For the text-containing cell, return its midpoint in [x, y] coordinate format. 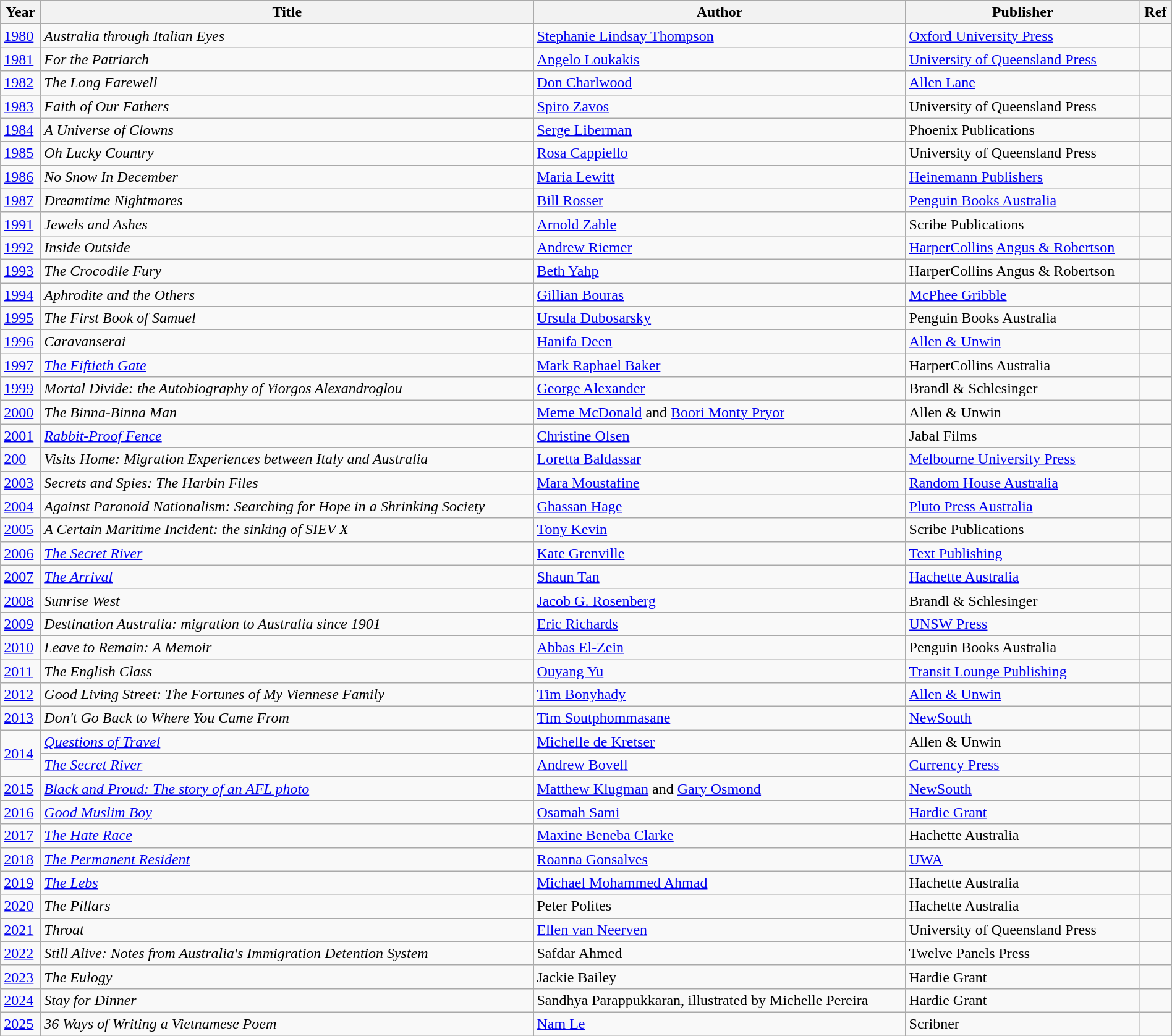
The Long Farewell [287, 83]
Christine Olsen [720, 436]
1991 [21, 224]
UWA [1022, 859]
Year [21, 12]
1996 [21, 342]
Gillian Bouras [720, 295]
The Eulogy [287, 977]
Faith of Our Fathers [287, 106]
1994 [21, 295]
The First Book of Samuel [287, 318]
Eric Richards [720, 624]
The Fiftieth Gate [287, 365]
Maria Lewitt [720, 177]
Oh Lucky Country [287, 153]
2025 [21, 1024]
Good Living Street: The Fortunes of My Viennese Family [287, 695]
Phoenix Publications [1022, 130]
Allen Lane [1022, 83]
2008 [21, 600]
2019 [21, 883]
Peter Polites [720, 906]
Abbas El-Zein [720, 647]
Meme McDonald and Boori Monty Pryor [720, 412]
Serge Liberman [720, 130]
2018 [21, 859]
2023 [21, 977]
Angelo Loukakis [720, 59]
2006 [21, 553]
Black and Proud: The story of an AFL photo [287, 789]
The English Class [287, 671]
1999 [21, 389]
2021 [21, 930]
Heinemann Publishers [1022, 177]
2005 [21, 530]
Ref [1155, 12]
The Permanent Resident [287, 859]
For the Patriarch [287, 59]
2015 [21, 789]
Stay for Dinner [287, 1000]
Against Paranoid Nationalism: Searching for Hope in a Shrinking Society [287, 506]
1997 [21, 365]
McPhee Gribble [1022, 295]
1985 [21, 153]
Loretta Baldassar [720, 459]
Jackie Bailey [720, 977]
Hanifa Deen [720, 342]
Jewels and Ashes [287, 224]
Don Charlwood [720, 83]
Spiro Zavos [720, 106]
Author [720, 12]
No Snow In December [287, 177]
Oxford University Press [1022, 36]
1986 [21, 177]
1995 [21, 318]
1984 [21, 130]
Dreamtime Nightmares [287, 200]
A Universe of Clowns [287, 130]
Scribner [1022, 1024]
Bill Rosser [720, 200]
Rabbit-Proof Fence [287, 436]
Andrew Bovell [720, 765]
Throat [287, 930]
2024 [21, 1000]
Title [287, 12]
Nam Le [720, 1024]
36 Ways of Writing a Vietnamese Poem [287, 1024]
Destination Australia: migration to Australia since 1901 [287, 624]
Secrets and Spies: The Harbin Files [287, 483]
1983 [21, 106]
Ellen van Neerven [720, 930]
2012 [21, 695]
A Certain Maritime Incident: the sinking of SIEV X [287, 530]
Sandhya Parappukkaran, illustrated by Michelle Pereira [720, 1000]
2017 [21, 836]
The Crocodile Fury [287, 271]
Visits Home: Migration Experiences between Italy and Australia [287, 459]
Text Publishing [1022, 553]
2010 [21, 647]
1981 [21, 59]
The Lebs [287, 883]
Twelve Panels Press [1022, 953]
Andrew Riemer [720, 247]
Jabal Films [1022, 436]
Aphrodite and the Others [287, 295]
2004 [21, 506]
Melbourne University Press [1022, 459]
Osamah Sami [720, 812]
Stephanie Lindsay Thompson [720, 36]
2009 [21, 624]
Caravanserai [287, 342]
Transit Lounge Publishing [1022, 671]
The Hate Race [287, 836]
Rosa Cappiello [720, 153]
Mortal Divide: the Autobiography of Yiorgos Alexandroglou [287, 389]
1982 [21, 83]
Safdar Ahmed [720, 953]
Roanna Gonsalves [720, 859]
Australia through Italian Eyes [287, 36]
Tim Bonyhady [720, 695]
2020 [21, 906]
Publisher [1022, 12]
The Binna-Binna Man [287, 412]
200 [21, 459]
2011 [21, 671]
Sunrise West [287, 600]
Tim Soutphommasane [720, 718]
Mark Raphael Baker [720, 365]
2022 [21, 953]
1993 [21, 271]
George Alexander [720, 389]
HarperCollins Australia [1022, 365]
Questions of Travel [287, 742]
Pluto Press Australia [1022, 506]
1987 [21, 200]
Arnold Zable [720, 224]
Michael Mohammed Ahmad [720, 883]
UNSW Press [1022, 624]
2000 [21, 412]
2003 [21, 483]
1980 [21, 36]
Don't Go Back to Where You Came From [287, 718]
Michelle de Kretser [720, 742]
Maxine Beneba Clarke [720, 836]
Good Muslim Boy [287, 812]
The Pillars [287, 906]
Random House Australia [1022, 483]
Ursula Dubosarsky [720, 318]
Matthew Klugman and Gary Osmond [720, 789]
Currency Press [1022, 765]
2001 [21, 436]
Mara Moustafine [720, 483]
Ghassan Hage [720, 506]
Inside Outside [287, 247]
Jacob G. Rosenberg [720, 600]
Ouyang Yu [720, 671]
The Arrival [287, 577]
2007 [21, 577]
Still Alive: Notes from Australia's Immigration Detention System [287, 953]
Shaun Tan [720, 577]
Kate Grenville [720, 553]
2013 [21, 718]
1992 [21, 247]
2014 [21, 754]
Beth Yahp [720, 271]
Leave to Remain: A Memoir [287, 647]
2016 [21, 812]
Tony Kevin [720, 530]
